For the text-containing cell, return its midpoint in (x, y) coordinate format. 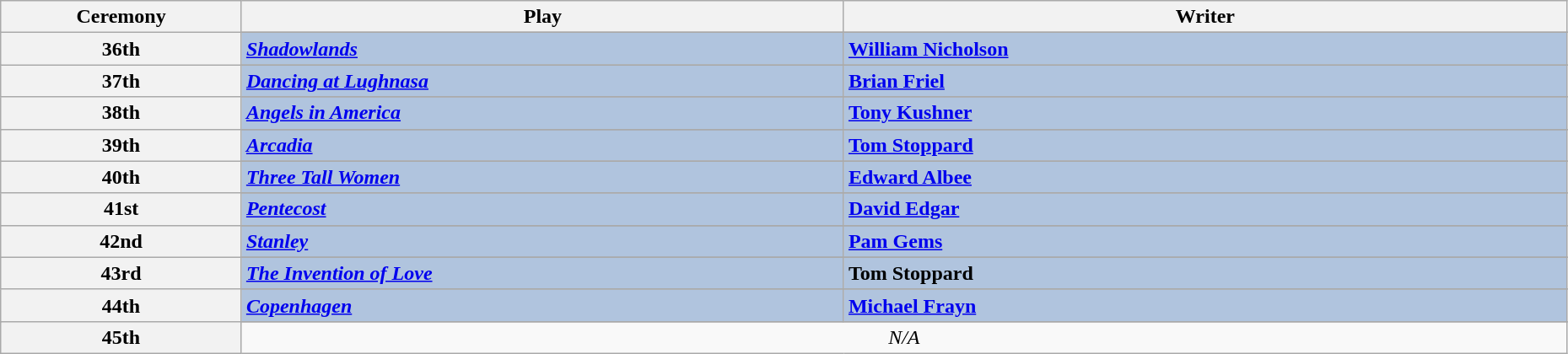
37th (121, 81)
Brian Friel (1204, 81)
Shadowlands (542, 49)
Arcadia (542, 145)
N/A (904, 337)
Pam Gems (1204, 241)
41st (121, 209)
William Nicholson (1204, 49)
43rd (121, 273)
44th (121, 305)
Three Tall Women (542, 177)
Copenhagen (542, 305)
39th (121, 145)
Pentecost (542, 209)
Angels in America (542, 113)
Play (542, 17)
Writer (1204, 17)
The Invention of Love (542, 273)
45th (121, 337)
Tony Kushner (1204, 113)
36th (121, 49)
40th (121, 177)
Stanley (542, 241)
David Edgar (1204, 209)
Dancing at Lughnasa (542, 81)
42nd (121, 241)
38th (121, 113)
Michael Frayn (1204, 305)
Ceremony (121, 17)
Edward Albee (1204, 177)
